Pinpoint the cell where the given text exists, returning its [X, Y] midpoint coordinate. 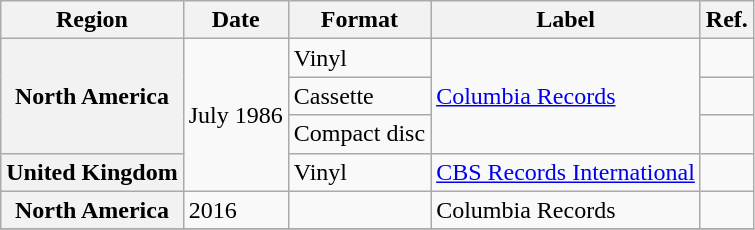
Region [92, 20]
CBS Records International [566, 172]
Ref. [726, 20]
Cassette [359, 96]
Date [236, 20]
July 1986 [236, 115]
United Kingdom [92, 172]
Compact disc [359, 134]
Label [566, 20]
2016 [236, 210]
Format [359, 20]
